For the text-containing cell, return its midpoint in (X, Y) coordinate format. 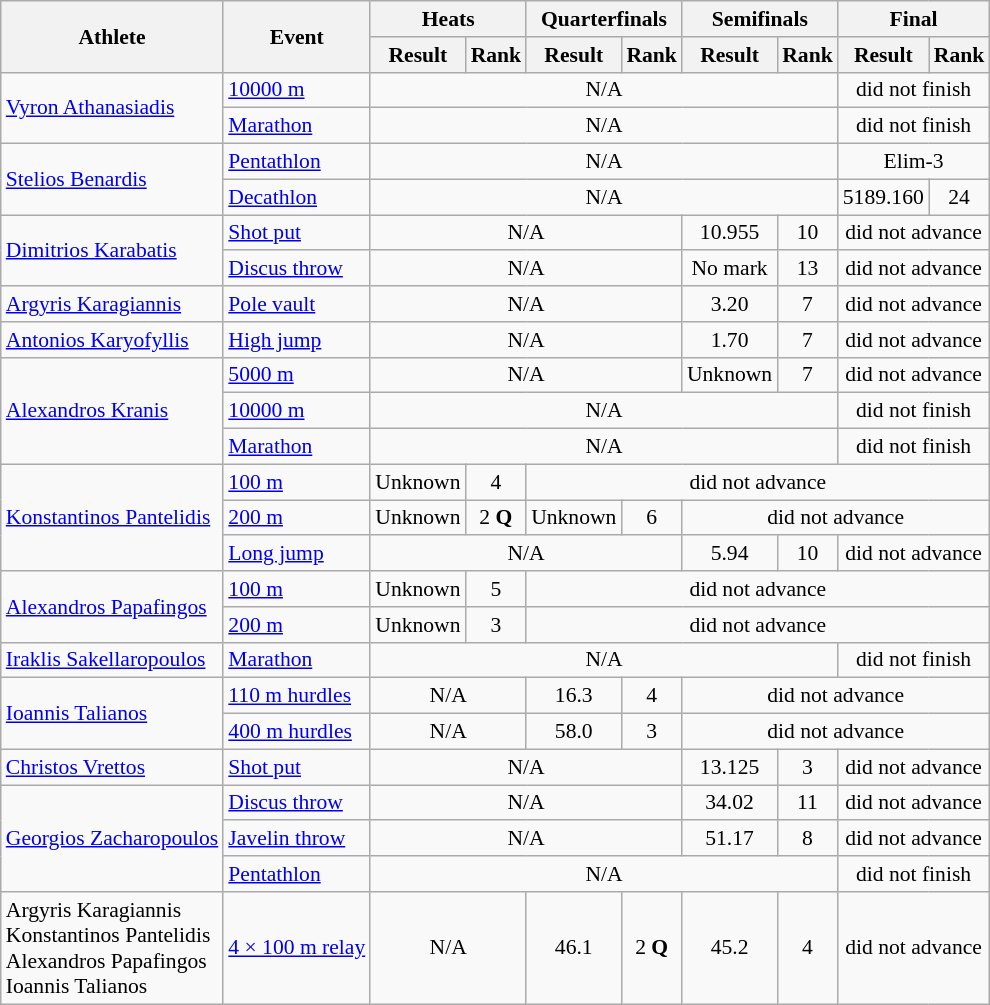
13 (808, 269)
Christos Vrettos (112, 767)
45.2 (730, 948)
Long jump (296, 554)
6 (652, 518)
11 (808, 803)
Iraklis Sakellaropoulos (112, 660)
5.94 (730, 554)
400 m hurdles (296, 732)
58.0 (574, 732)
Georgios Zacharopoulos (112, 838)
Argyris Karagiannis (112, 304)
Decathlon (296, 197)
Final (914, 19)
10.955 (730, 233)
Vyron Athanasiadis (112, 108)
8 (808, 839)
1.70 (730, 340)
34.02 (730, 803)
High jump (296, 340)
5189.160 (884, 197)
Elim-3 (914, 162)
Pole vault (296, 304)
3.20 (730, 304)
Konstantinos Pantelidis (112, 518)
46.1 (574, 948)
Athlete (112, 36)
Antonios Karyofyllis (112, 340)
24 (960, 197)
5000 m (296, 375)
4 × 100 m relay (296, 948)
Argyris Karagiannis Konstantinos Pantelidis Alexandros Papafingos Ioannis Talianos (112, 948)
No mark (730, 269)
Ioannis Talianos (112, 714)
Semifinals (760, 19)
51.17 (730, 839)
5 (496, 589)
Event (296, 36)
13.125 (730, 767)
Javelin throw (296, 839)
110 m hurdles (296, 696)
Alexandros Papafingos (112, 606)
Dimitrios Karabatis (112, 250)
Heats (448, 19)
Stelios Benardis (112, 180)
Quarterfinals (604, 19)
Alexandros Kranis (112, 410)
16.3 (574, 696)
